Return the (x, y) coordinate for the center point of the cell that contains the specified text.  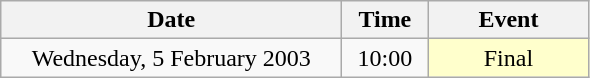
Date (172, 20)
Time (385, 20)
10:00 (385, 58)
Final (508, 58)
Wednesday, 5 February 2003 (172, 58)
Event (508, 20)
